Extract the [x, y] coordinate from the center of the cell holding the provided text.  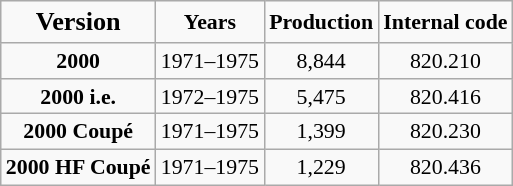
5,475 [321, 96]
Years [210, 21]
1,399 [321, 131]
820.230 [445, 131]
820.210 [445, 60]
1972–1975 [210, 96]
8,844 [321, 60]
2000 HF Coupé [78, 167]
2000 i.e. [78, 96]
820.416 [445, 96]
2000 Coupé [78, 131]
2000 [78, 60]
Internal code [445, 21]
1,229 [321, 167]
Version [78, 21]
820.436 [445, 167]
Production [321, 21]
